Detect which cell encompasses the target text, then output its (x, y) center coordinate. 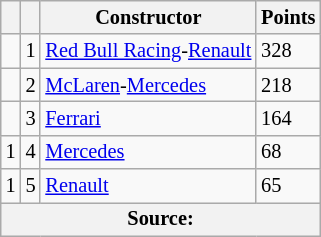
68 (288, 152)
328 (288, 51)
Red Bull Racing-Renault (148, 51)
2 (31, 85)
McLaren-Mercedes (148, 85)
Constructor (148, 17)
Ferrari (148, 118)
Points (288, 17)
Mercedes (148, 152)
164 (288, 118)
3 (31, 118)
4 (31, 152)
65 (288, 186)
Source: (161, 219)
Renault (148, 186)
218 (288, 85)
5 (31, 186)
